Scan for the cell matching the given text and deliver its (X, Y) coordinate at center. 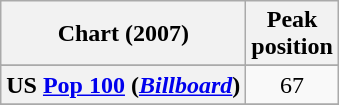
67 (292, 85)
US Pop 100 (Billboard) (124, 85)
Peakposition (292, 34)
Chart (2007) (124, 34)
